Determine the (x, y) coordinate at the center of the cell enclosing the given text.  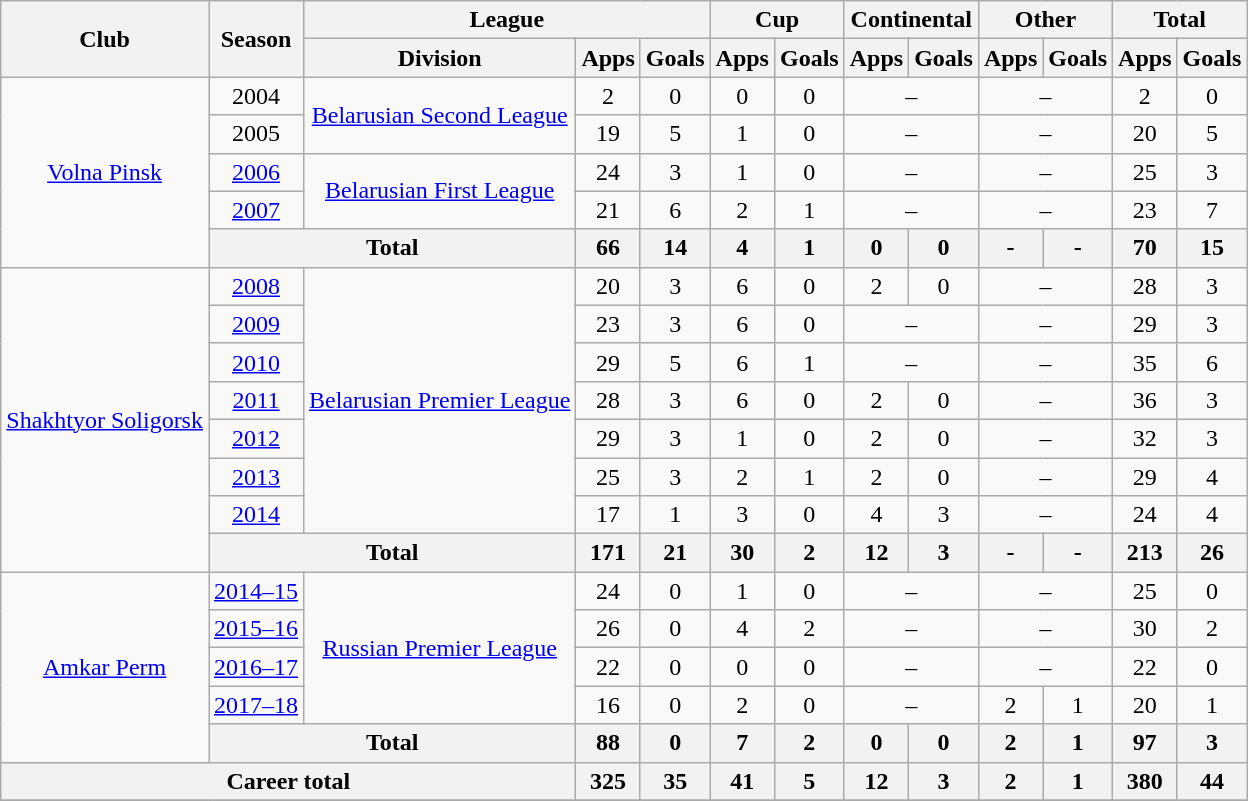
41 (742, 781)
14 (675, 248)
213 (1145, 553)
15 (1212, 248)
Cup (777, 20)
171 (608, 553)
Career total (288, 781)
17 (608, 515)
Belarusian First League (440, 191)
325 (608, 781)
66 (608, 248)
Volna Pinsk (105, 172)
2012 (256, 438)
16 (608, 705)
Amkar Perm (105, 667)
380 (1145, 781)
2006 (256, 172)
Division (440, 58)
36 (1145, 400)
Other (1045, 20)
2009 (256, 324)
32 (1145, 438)
Club (105, 39)
2015–16 (256, 629)
2017–18 (256, 705)
88 (608, 743)
Belarusian Second League (440, 115)
Continental (911, 20)
97 (1145, 743)
2005 (256, 134)
2004 (256, 96)
League (507, 20)
2016–17 (256, 667)
Belarusian Premier League (440, 400)
Shakhtyor Soligorsk (105, 419)
2014–15 (256, 591)
44 (1212, 781)
2008 (256, 286)
2010 (256, 362)
70 (1145, 248)
2011 (256, 400)
19 (608, 134)
2007 (256, 210)
2013 (256, 477)
Russian Premier League (440, 648)
Season (256, 39)
2014 (256, 515)
